Determine the [x, y] coordinate at the center of the cell enclosing the given text.  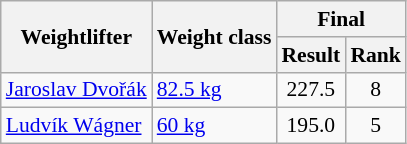
Weight class [214, 36]
Final [340, 19]
Rank [376, 55]
Weightlifter [76, 36]
227.5 [310, 90]
8 [376, 90]
60 kg [214, 126]
Jaroslav Dvořák [76, 90]
82.5 kg [214, 90]
Ludvík Wágner [76, 126]
195.0 [310, 126]
5 [376, 126]
Result [310, 55]
